Pinpoint the cell where the given text exists, returning its [X, Y] midpoint coordinate. 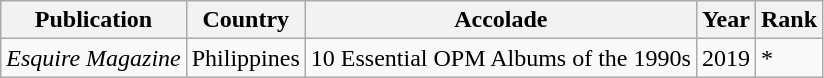
Country [246, 20]
Publication [94, 20]
* [788, 58]
Philippines [246, 58]
Year [726, 20]
Esquire Magazine [94, 58]
Accolade [500, 20]
2019 [726, 58]
10 Essential OPM Albums of the 1990s [500, 58]
Rank [788, 20]
